Locate the cell with the specified text and output its [X, Y] center coordinate. 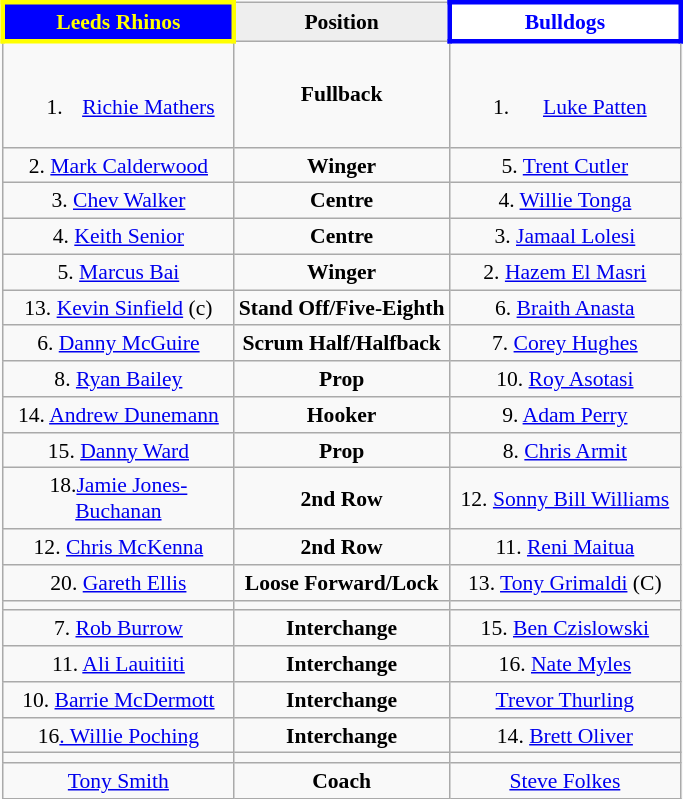
Position [342, 22]
Hooker [342, 415]
18.Jamie Jones-Buchanan [118, 498]
Richie Mathers [118, 94]
Steve Folkes [566, 781]
20. Gareth Ellis [118, 583]
11. Ali Lauitiiti [118, 664]
9. Adam Perry [566, 415]
Coach [342, 781]
13. Tony Grimaldi (C) [566, 583]
10. Barrie McDermott [118, 700]
Bulldogs [566, 22]
Leeds Rhinos [118, 22]
4. Keith Senior [118, 237]
Tony Smith [118, 781]
11. Reni Maitua [566, 547]
12. Sonny Bill Williams [566, 498]
Stand Off/Five-Eighth [342, 308]
7. Rob Burrow [118, 628]
12. Chris McKenna [118, 547]
6. Braith Anasta [566, 308]
3. Jamaal Lolesi [566, 237]
3. Chev Walker [118, 201]
Scrum Half/Halfback [342, 343]
8. Ryan Bailey [118, 379]
2. Hazem El Masri [566, 272]
Loose Forward/Lock [342, 583]
14. Brett Oliver [566, 735]
16. Nate Myles [566, 664]
Luke Patten [566, 94]
16. Willie Poching [118, 735]
7. Corey Hughes [566, 343]
Fullback [342, 94]
10. Roy Asotasi [566, 379]
4. Willie Tonga [566, 201]
15. Ben Czislowski [566, 628]
15. Danny Ward [118, 450]
8. Chris Armit [566, 450]
Trevor Thurling [566, 700]
6. Danny McGuire [118, 343]
5. Marcus Bai [118, 272]
5. Trent Cutler [566, 165]
13. Kevin Sinfield (c) [118, 308]
2. Mark Calderwood [118, 165]
14. Andrew Dunemann [118, 415]
